Provide the [x, y] coordinate of the cell's center where the given text is located.  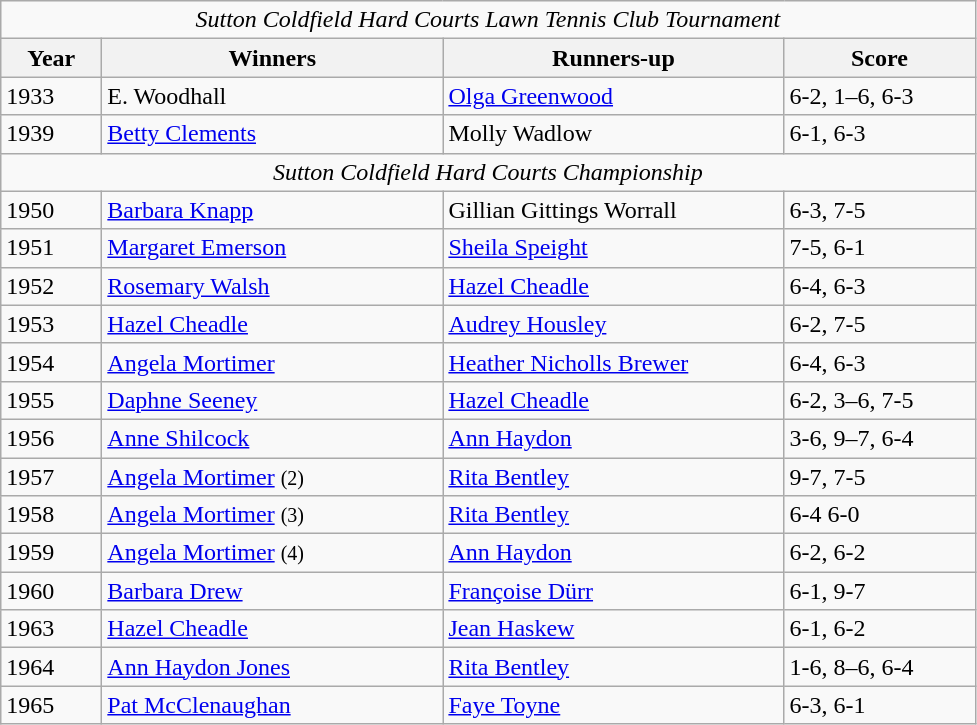
1-6, 8–6, 6-4 [880, 667]
1965 [52, 705]
6-2, 3–6, 7-5 [880, 400]
Angela Mortimer (4) [272, 553]
Faye Toyne [614, 705]
Gillian Gittings Worrall [614, 210]
1963 [52, 629]
Ann Haydon Jones [272, 667]
Margaret Emerson [272, 248]
6-3, 7-5 [880, 210]
Pat McClenaughan [272, 705]
Molly Wadlow [614, 134]
Angela Mortimer [272, 362]
Score [880, 58]
6-2, 6-2 [880, 553]
6-2, 1–6, 6-3 [880, 96]
1960 [52, 591]
Anne Shilcock [272, 438]
Daphne Seeney [272, 400]
1951 [52, 248]
1954 [52, 362]
1950 [52, 210]
1958 [52, 515]
Winners [272, 58]
1955 [52, 400]
6-2, 7-5 [880, 324]
7-5, 6-1 [880, 248]
Barbara Knapp [272, 210]
Rosemary Walsh [272, 286]
Angela Mortimer (3) [272, 515]
Françoise Dürr [614, 591]
Sheila Speight [614, 248]
1933 [52, 96]
Olga Greenwood [614, 96]
6-3, 6-1 [880, 705]
Runners-up [614, 58]
6-1, 6-3 [880, 134]
1956 [52, 438]
Audrey Housley [614, 324]
1959 [52, 553]
Sutton Coldfield Hard Courts Championship [488, 172]
Betty Clements [272, 134]
Sutton Coldfield Hard Courts Lawn Tennis Club Tournament [488, 20]
3-6, 9–7, 6-4 [880, 438]
Angela Mortimer (2) [272, 477]
1964 [52, 667]
Year [52, 58]
6-4 6-0 [880, 515]
Heather Nicholls Brewer [614, 362]
1957 [52, 477]
E. Woodhall [272, 96]
1939 [52, 134]
6-1, 9-7 [880, 591]
9-7, 7-5 [880, 477]
Barbara Drew [272, 591]
1953 [52, 324]
Jean Haskew [614, 629]
6-1, 6-2 [880, 629]
1952 [52, 286]
